Output the [X, Y] coordinate of the center of the cell containing the given text.  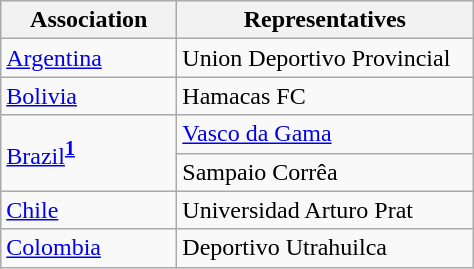
Brazil1 [89, 153]
Association [89, 20]
Deportivo Utrahuilca [325, 248]
Bolivia [89, 96]
Chile [89, 210]
Representatives [325, 20]
Union Deportivo Provincial [325, 58]
Colombia [89, 248]
Argentina [89, 58]
Hamacas FC [325, 96]
Sampaio Corrêa [325, 172]
Universidad Arturo Prat [325, 210]
Vasco da Gama [325, 134]
